Locate the cell with the specified text and output its [X, Y] center coordinate. 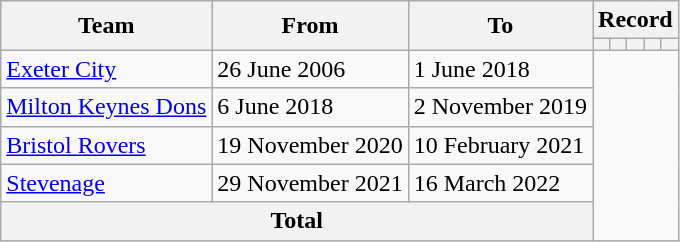
26 June 2006 [310, 69]
To [500, 26]
Bristol Rovers [106, 145]
Stevenage [106, 183]
Team [106, 26]
From [310, 26]
16 March 2022 [500, 183]
19 November 2020 [310, 145]
Total [297, 221]
2 November 2019 [500, 107]
Exeter City [106, 69]
6 June 2018 [310, 107]
1 June 2018 [500, 69]
Milton Keynes Dons [106, 107]
10 February 2021 [500, 145]
Record [636, 20]
29 November 2021 [310, 183]
